Identify which cell holds the provided text, then report its [X, Y] central coordinate. 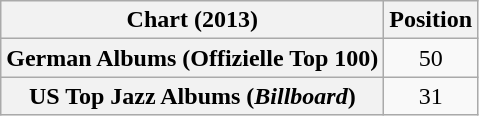
Position [431, 20]
German Albums (Offizielle Top 100) [192, 58]
Chart (2013) [192, 20]
US Top Jazz Albums (Billboard) [192, 96]
50 [431, 58]
31 [431, 96]
